Identify which cell holds the provided text, then report its (X, Y) central coordinate. 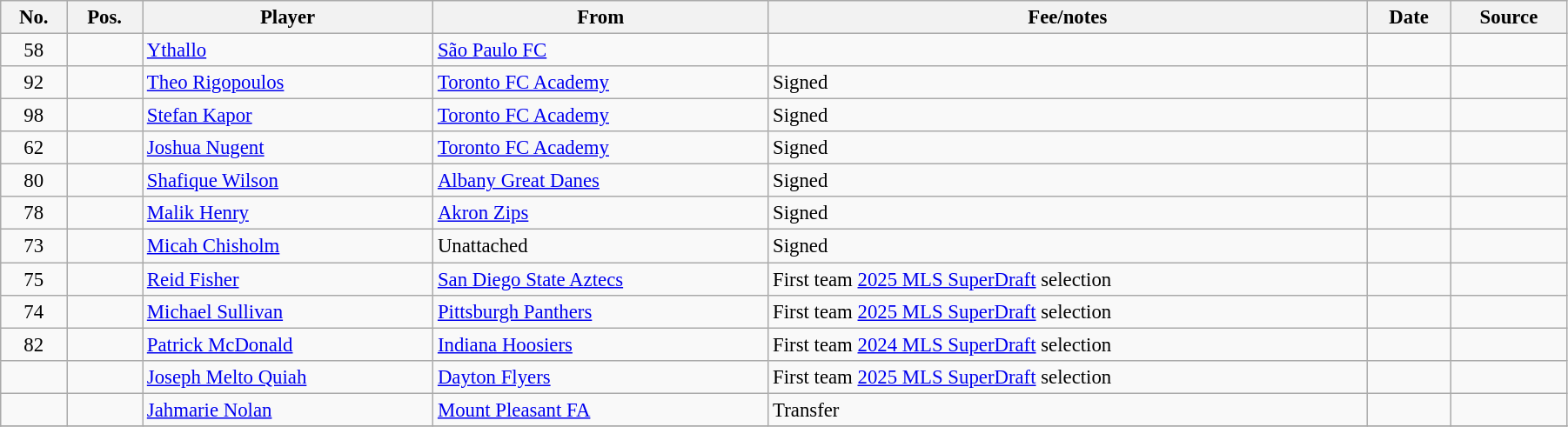
Patrick McDonald (288, 344)
From (600, 17)
Malik Henry (288, 213)
Indiana Hoosiers (600, 344)
Unattached (600, 246)
98 (34, 116)
Albany Great Danes (600, 181)
Transfer (1068, 410)
Pos. (104, 17)
Mount Pleasant FA (600, 410)
Jahmarie Nolan (288, 410)
Dayton Flyers (600, 377)
Ythallo (288, 50)
75 (34, 279)
58 (34, 50)
92 (34, 83)
Akron Zips (600, 213)
Fee/notes (1068, 17)
74 (34, 311)
82 (34, 344)
San Diego State Aztecs (600, 279)
Source (1509, 17)
First team 2024 MLS SuperDraft selection (1068, 344)
No. (34, 17)
Michael Sullivan (288, 311)
Joseph Melto Quiah (288, 377)
Player (288, 17)
62 (34, 148)
Reid Fisher (288, 279)
78 (34, 213)
São Paulo FC (600, 50)
Micah Chisholm (288, 246)
Stefan Kapor (288, 116)
Theo Rigopoulos (288, 83)
Joshua Nugent (288, 148)
Pittsburgh Panthers (600, 311)
73 (34, 246)
Date (1410, 17)
80 (34, 181)
Shafique Wilson (288, 181)
